Locate the cell with the specified text and output its [X, Y] center coordinate. 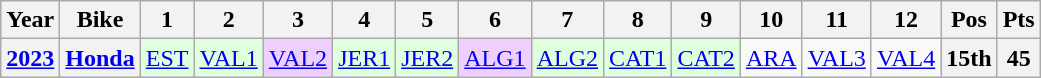
VAL3 [836, 58]
2023 [30, 58]
ARA [771, 58]
9 [706, 20]
3 [298, 20]
CAT2 [706, 58]
8 [638, 20]
Pos [969, 20]
10 [771, 20]
2 [228, 20]
5 [428, 20]
CAT1 [638, 58]
VAL2 [298, 58]
1 [167, 20]
6 [495, 20]
12 [906, 20]
4 [364, 20]
ALG2 [567, 58]
45 [1018, 58]
JER1 [364, 58]
JER2 [428, 58]
EST [167, 58]
11 [836, 20]
Bike [100, 20]
15th [969, 58]
ALG1 [495, 58]
Year [30, 20]
7 [567, 20]
VAL4 [906, 58]
VAL1 [228, 58]
Honda [100, 58]
Pts [1018, 20]
